Extract the (X, Y) coordinate from the center of the cell holding the provided text.  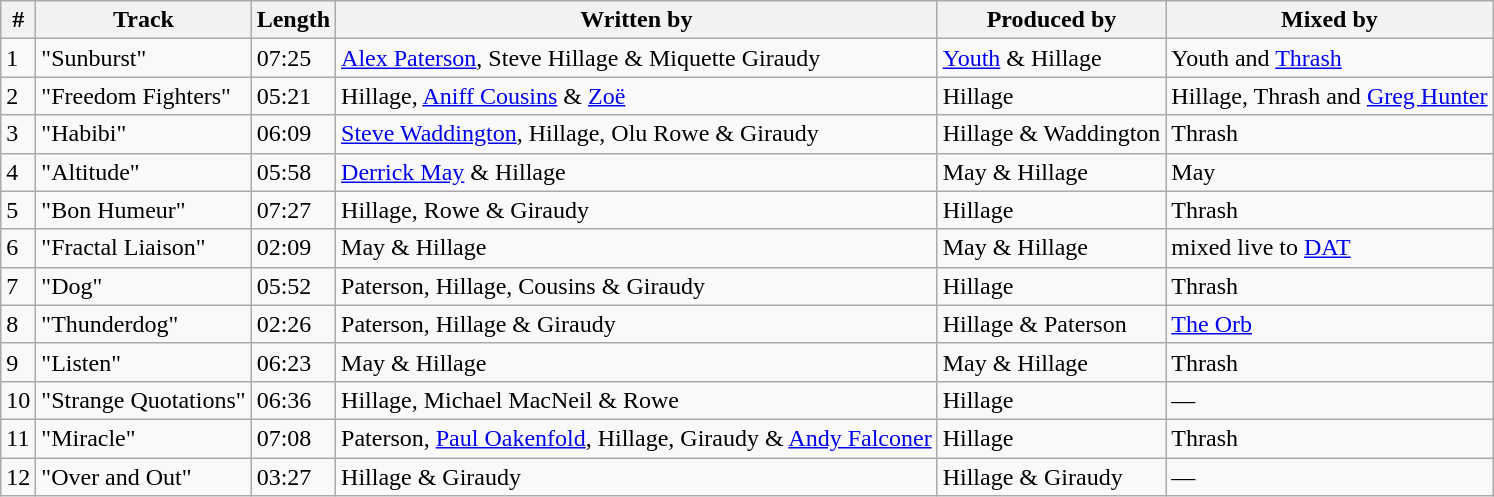
07:08 (293, 438)
Derrick May & Hillage (637, 172)
7 (18, 286)
Length (293, 20)
Written by (637, 20)
07:27 (293, 210)
Youth & Hillage (1052, 58)
"Listen" (144, 362)
5 (18, 210)
05:58 (293, 172)
Youth and Thrash (1330, 58)
"Strange Quotations" (144, 400)
06:36 (293, 400)
8 (18, 324)
Track (144, 20)
mixed live to DAT (1330, 248)
Paterson, Paul Oakenfold, Hillage, Giraudy & Andy Falconer (637, 438)
Mixed by (1330, 20)
Paterson, Hillage, Cousins & Giraudy (637, 286)
"Altitude" (144, 172)
02:09 (293, 248)
Hillage, Rowe & Giraudy (637, 210)
"Fractal Liaison" (144, 248)
3 (18, 134)
Hillage, Thrash and Greg Hunter (1330, 96)
05:52 (293, 286)
Hillage & Paterson (1052, 324)
1 (18, 58)
Paterson, Hillage & Giraudy (637, 324)
9 (18, 362)
"Thunderdog" (144, 324)
"Bon Humeur" (144, 210)
11 (18, 438)
"Dog" (144, 286)
The Orb (1330, 324)
"Sunburst" (144, 58)
05:21 (293, 96)
Steve Waddington, Hillage, Olu Rowe & Giraudy (637, 134)
6 (18, 248)
06:09 (293, 134)
"Freedom Fighters" (144, 96)
Produced by (1052, 20)
# (18, 20)
03:27 (293, 477)
Alex Paterson, Steve Hillage & Miquette Giraudy (637, 58)
10 (18, 400)
May (1330, 172)
Hillage & Waddington (1052, 134)
"Habibi" (144, 134)
Hillage, Aniff Cousins & Zoë (637, 96)
12 (18, 477)
4 (18, 172)
07:25 (293, 58)
"Miracle" (144, 438)
2 (18, 96)
"Over and Out" (144, 477)
06:23 (293, 362)
02:26 (293, 324)
Hillage, Michael MacNeil & Rowe (637, 400)
